For the text-containing cell, return its midpoint in [X, Y] coordinate format. 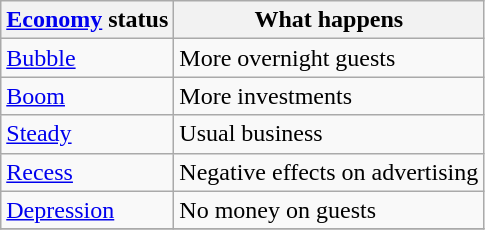
Boom [88, 96]
More overnight guests [329, 58]
More investments [329, 96]
Steady [88, 134]
Recess [88, 172]
Depression [88, 210]
No money on guests [329, 210]
Economy status [88, 20]
Bubble [88, 58]
What happens [329, 20]
Usual business [329, 134]
Negative effects on advertising [329, 172]
